Pinpoint the cell where the given text exists, returning its (X, Y) midpoint coordinate. 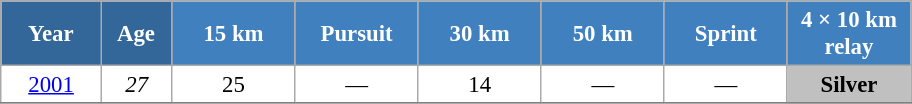
2001 (52, 85)
Pursuit (356, 34)
15 km (234, 34)
Sprint (726, 34)
4 × 10 km relay (848, 34)
Age (136, 34)
Silver (848, 85)
30 km (480, 34)
14 (480, 85)
25 (234, 85)
50 km (602, 34)
27 (136, 85)
Year (52, 34)
